Pinpoint the cell where the given text exists, returning its (X, Y) midpoint coordinate. 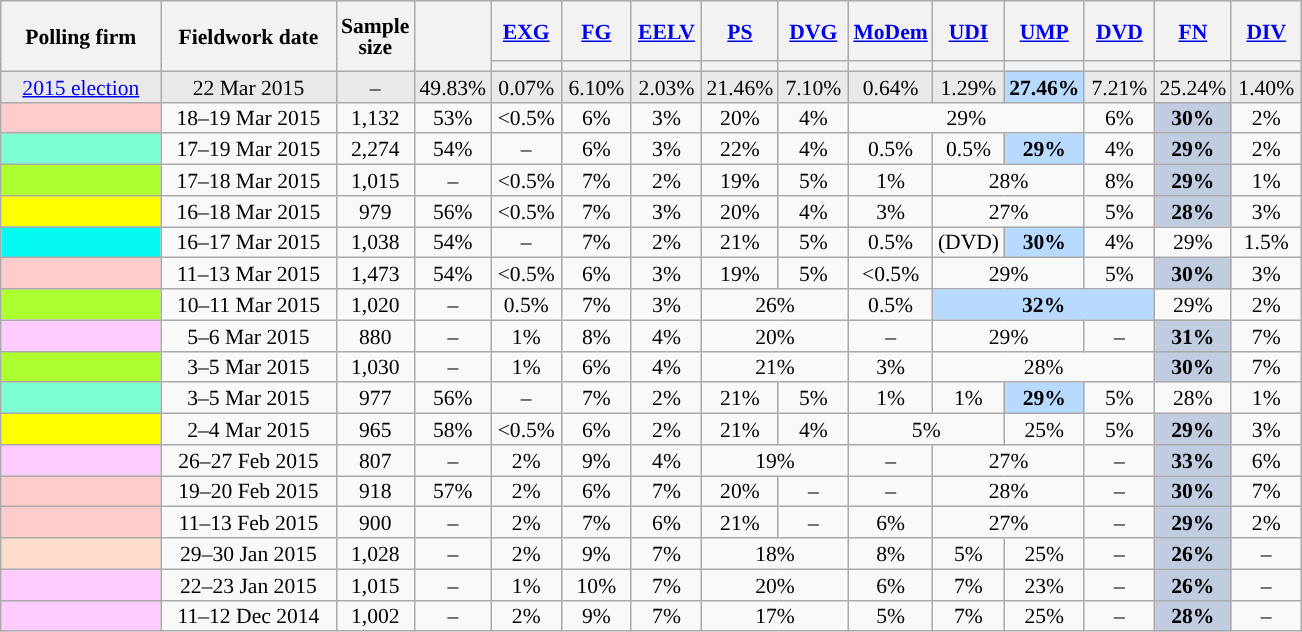
18% (776, 554)
1,473 (375, 274)
7.21% (1119, 86)
1,038 (375, 242)
0.07% (526, 86)
19–20 Feb 2015 (248, 492)
2–4 Mar 2015 (248, 430)
Samplesize (375, 36)
17–19 Mar 2015 (248, 150)
58% (452, 430)
21.46% (740, 86)
1,132 (375, 118)
32% (1044, 304)
900 (375, 522)
10% (596, 584)
2,274 (375, 150)
2015 election (81, 86)
977 (375, 398)
965 (375, 430)
0.64% (890, 86)
MoDem (890, 31)
17–18 Mar 2015 (248, 180)
918 (375, 492)
22–23 Jan 2015 (248, 584)
18–19 Mar 2015 (248, 118)
25.24% (1194, 86)
23% (1044, 584)
53% (452, 118)
(DVD) (968, 242)
17% (776, 616)
1,028 (375, 554)
EXG (526, 31)
DIV (1266, 31)
979 (375, 212)
16–18 Mar 2015 (248, 212)
1.29% (968, 86)
11–12 Dec 2014 (248, 616)
33% (1194, 460)
22 Mar 2015 (248, 86)
880 (375, 336)
1,020 (375, 304)
UDI (968, 31)
10–11 Mar 2015 (248, 304)
1,030 (375, 366)
1,002 (375, 616)
57% (452, 492)
1.5% (1266, 242)
Polling firm (81, 36)
2.03% (666, 86)
FG (596, 31)
29–30 Jan 2015 (248, 554)
DVG (813, 31)
EELV (666, 31)
27.46% (1044, 86)
22% (740, 150)
Fieldwork date (248, 36)
UMP (1044, 31)
11–13 Mar 2015 (248, 274)
1.40% (1266, 86)
26–27 Feb 2015 (248, 460)
16–17 Mar 2015 (248, 242)
FN (1194, 31)
7.10% (813, 86)
PS (740, 31)
6.10% (596, 86)
807 (375, 460)
31% (1194, 336)
11–13 Feb 2015 (248, 522)
DVD (1119, 31)
5–6 Mar 2015 (248, 336)
49.83% (452, 86)
